From the cell containing the given text, extract its center point as [X, Y] coordinate. 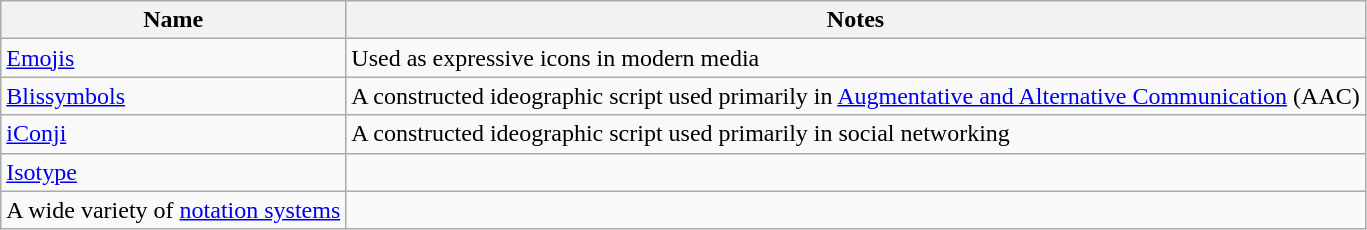
Emojis [174, 58]
iConji [174, 134]
Blissymbols [174, 96]
Notes [856, 20]
A constructed ideographic script used primarily in social networking [856, 134]
A constructed ideographic script used primarily in Augmentative and Alternative Communication (AAC) [856, 96]
A wide variety of notation systems [174, 210]
Used as expressive icons in modern media [856, 58]
Isotype [174, 172]
Name [174, 20]
